Detect which cell encompasses the target text, then output its [x, y] center coordinate. 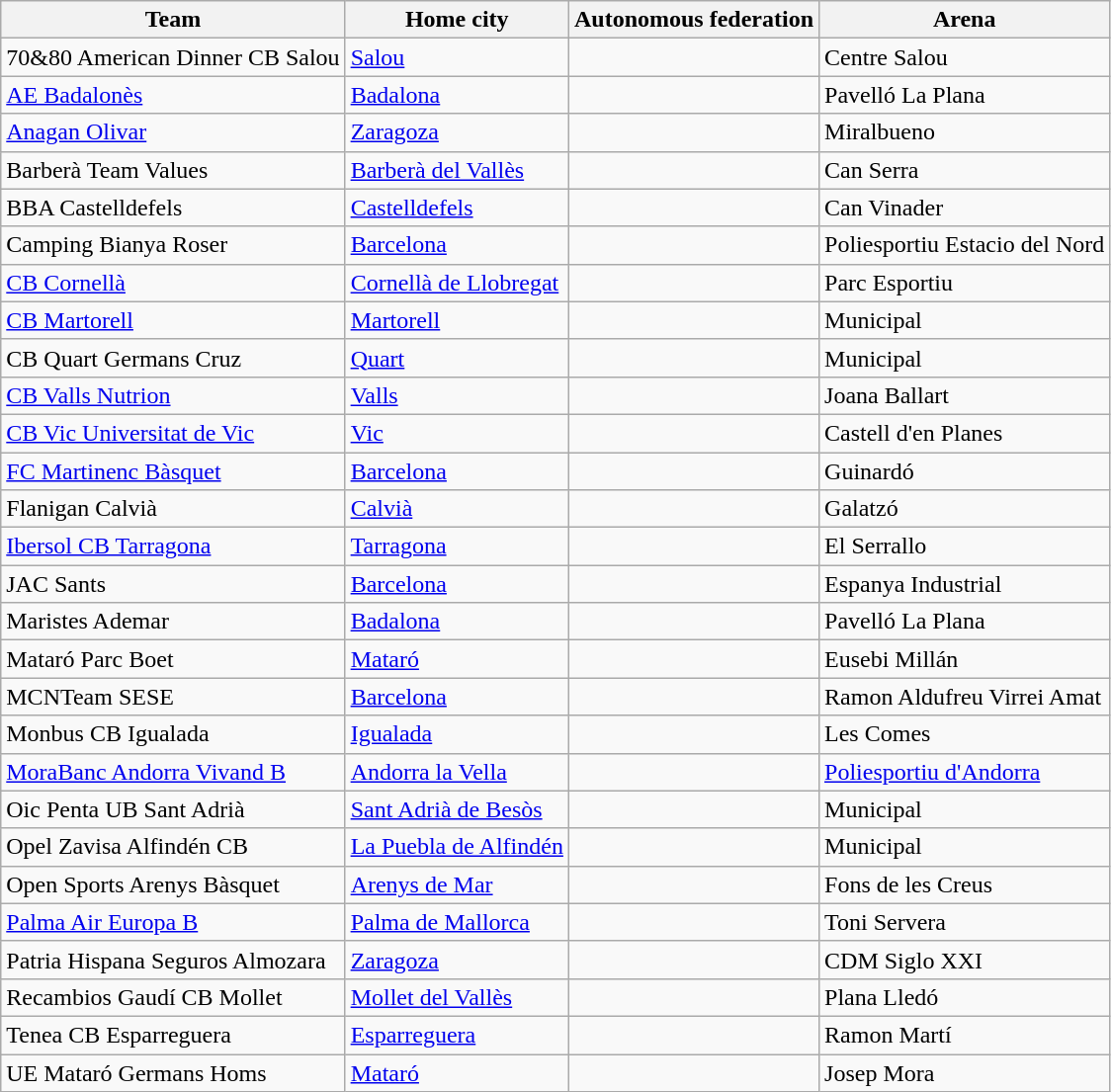
El Serrallo [965, 546]
Valls [457, 395]
Centre Salou [965, 57]
Esparreguera [457, 1035]
Barberà del Vallès [457, 170]
AE Badalonès [173, 95]
Tarragona [457, 546]
70&80 American Dinner CB Salou [173, 57]
Plana Lledó [965, 997]
Can Vinader [965, 208]
Anagan Olivar [173, 132]
CDM Siglo XXI [965, 960]
Palma Air Europa B [173, 922]
BBA Castelldefels [173, 208]
Vic [457, 433]
Team [173, 20]
Igualada [457, 734]
Andorra la Vella [457, 772]
Open Sports Arenys Bàsquet [173, 884]
Monbus CB Igualada [173, 734]
Home city [457, 20]
Flanigan Calvià [173, 509]
Les Comes [965, 734]
JAC Sants [173, 584]
CB Valls Nutrion [173, 395]
Salou [457, 57]
Can Serra [965, 170]
Josep Mora [965, 1072]
Camping Bianya Roser [173, 245]
Calvià [457, 509]
La Puebla de Alfindén [457, 847]
Miralbueno [965, 132]
Quart [457, 358]
FC Martinenc Bàsquet [173, 471]
Ramon Martí [965, 1035]
MoraBanc Andorra Vivand B [173, 772]
CB Cornellà [173, 283]
Toni Servera [965, 922]
Arena [965, 20]
Fons de les Creus [965, 884]
Sant Adrià de Besòs [457, 809]
MCNTeam SESE [173, 697]
Cornellà de Llobregat [457, 283]
Ibersol CB Tarragona [173, 546]
Parc Esportiu [965, 283]
Ramon Aldufreu Virrei Amat [965, 697]
Mataró Parc Boet [173, 659]
Oic Penta UB Sant Adrià [173, 809]
Castell d'en Planes [965, 433]
Poliesportiu d'Andorra [965, 772]
Tenea CB Esparreguera [173, 1035]
Eusebi Millán [965, 659]
Galatzó [965, 509]
Castelldefels [457, 208]
CB Vic Universitat de Vic [173, 433]
Maristes Ademar [173, 622]
Mollet del Vallès [457, 997]
CB Quart Germans Cruz [173, 358]
Palma de Mallorca [457, 922]
CB Martorell [173, 320]
Joana Ballart [965, 395]
Martorell [457, 320]
Espanya Industrial [965, 584]
Recambios Gaudí CB Mollet [173, 997]
Arenys de Mar [457, 884]
Autonomous federation [694, 20]
Patria Hispana Seguros Almozara [173, 960]
Guinardó [965, 471]
Poliesportiu Estacio del Nord [965, 245]
Opel Zavisa Alfindén CB [173, 847]
UE Mataró Germans Homs [173, 1072]
Barberà Team Values [173, 170]
